Pinpoint the cell where the given text exists, returning its [X, Y] midpoint coordinate. 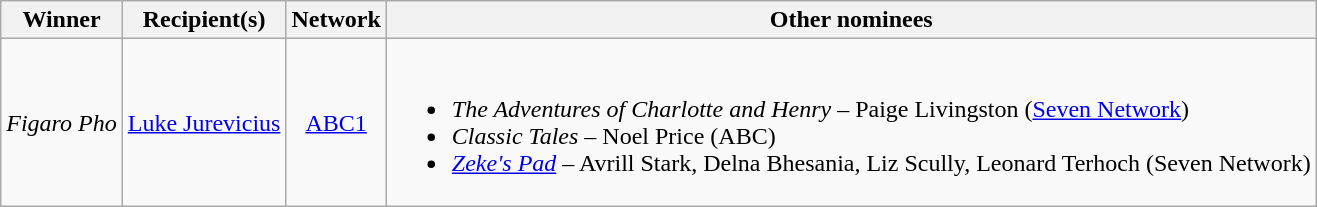
ABC1 [336, 122]
Luke Jurevicius [204, 122]
Recipient(s) [204, 20]
Winner [62, 20]
Network [336, 20]
Other nominees [851, 20]
Figaro Pho [62, 122]
